Determine the (X, Y) coordinate at the center of the cell enclosing the given text.  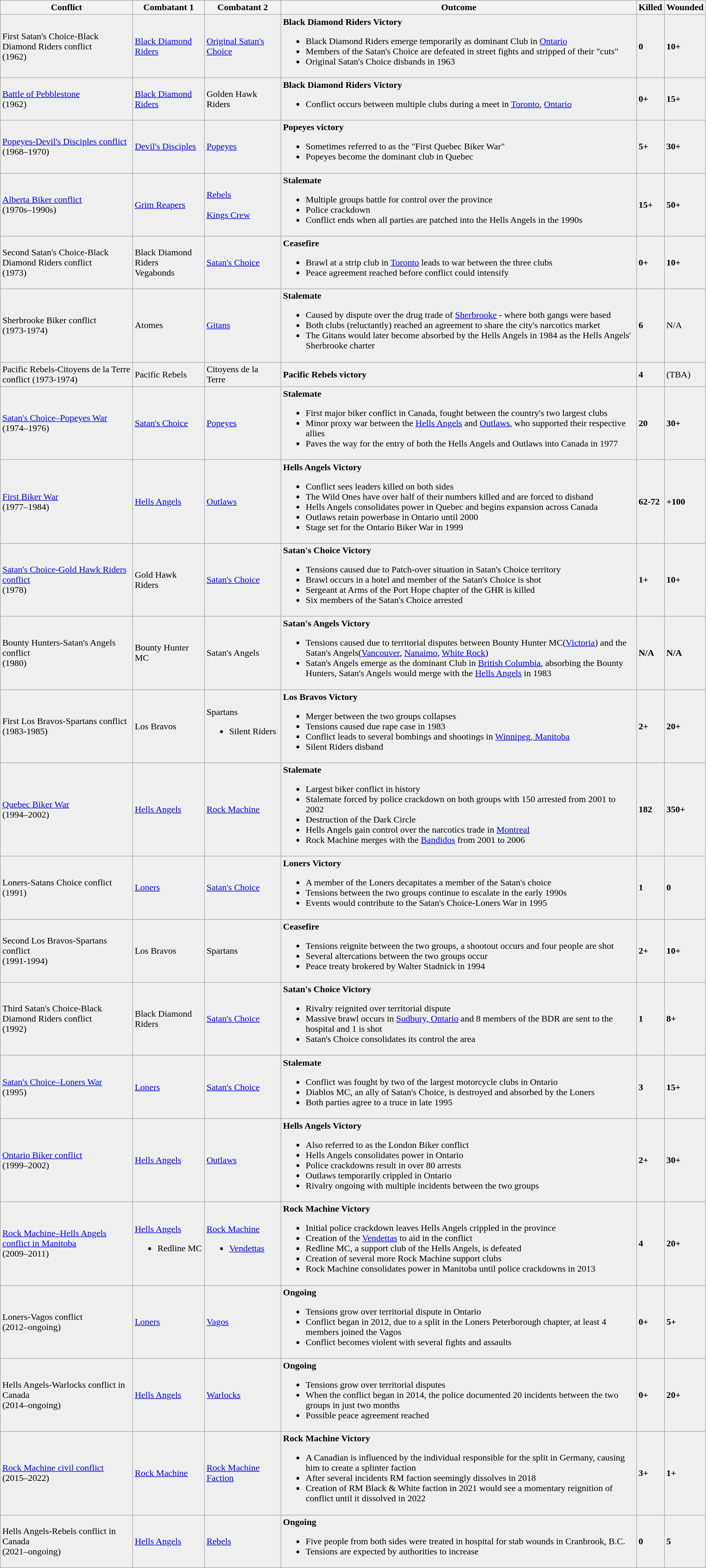
Rebels (243, 1541)
Wounded (685, 8)
(TBA) (685, 374)
182 (651, 810)
Spartans (243, 951)
Satan's Angels (243, 653)
Atomes (169, 325)
Golden Hawk Riders (243, 99)
Satan's Choice–Loners War(1995) (66, 1087)
+100 (685, 502)
20 (651, 423)
RebelsKings Crew (243, 204)
OngoingFive people from both sides were treated in hospital for stab wounds in Cranbrook, B.C.Tensions are expected by authorities to increase (459, 1541)
350+ (685, 810)
Third Satan's Choice-Black Diamond Riders conflict(1992) (66, 1019)
Vagos (243, 1322)
5 (685, 1541)
Alberta Biker conflict(1970s–1990s) (66, 204)
CeasefireBrawl at a strip club in Toronto leads to war between the three clubsPeace agreement reached before conflict could intensify (459, 262)
8+ (685, 1019)
Combatant 1 (169, 8)
Ontario Biker conflict(1999–2002) (66, 1160)
First Los Bravos-Spartans conflict(1983-1985) (66, 726)
Black Diamond Riders Vegabonds (169, 262)
Battle of Pebblestone(1962) (66, 99)
Popeyes victorySometimes referred to as the "First Quebec Biker War"Popeyes become the dominant club in Quebec (459, 147)
Quebec Biker War(1994–2002) (66, 810)
Second Satan's Choice-Black Diamond Riders conflict(1973) (66, 262)
Bounty Hunters-Satan's Angels conflict(1980) (66, 653)
SpartansSilent Riders (243, 726)
Black Diamond Riders VictoryConflict occurs between multiple clubs during a meet in Toronto, Ontario (459, 99)
Devil's Disciples (169, 147)
Sherbrooke Biker conflict(1973-1974) (66, 325)
Pacific Rebels (169, 374)
Grim Reapers (169, 204)
Combatant 2 (243, 8)
Rock MachineVendettas (243, 1244)
Satan's Choice–Popeyes War (1974–1976) (66, 423)
Hells Angels-Rebels conflict in Canada(2021–ongoing) (66, 1541)
Bounty Hunter MC (169, 653)
Hells AngelsRedline MC (169, 1244)
3 (651, 1087)
50+ (685, 204)
Loners-Vagos conflict(2012–ongoing) (66, 1322)
Rock Machine civil conflict(2015–2022) (66, 1473)
Hells Angels-Warlocks conflict in Canada(2014–ongoing) (66, 1395)
First Satan's Choice-Black Diamond Riders conflict(1962) (66, 46)
Conflict (66, 8)
Gold Hawk Riders (169, 580)
Original Satan's Choice (243, 46)
Pacific Rebels victory (459, 374)
Pacific Rebels-Citoyens de la Terre conflict (1973-1974) (66, 374)
Rock Machine Faction (243, 1473)
62-72 (651, 502)
Satan's Choice-Gold Hawk Riders conflict(1978) (66, 580)
Popeyes-Devil's Disciples conflict(1968–1970) (66, 147)
Loners-Satans Choice conflict(1991) (66, 888)
Outcome (459, 8)
Citoyens de la Terre (243, 374)
Gitans (243, 325)
Warlocks (243, 1395)
First Biker War(1977–1984) (66, 502)
Rock Machine–Hells Angels conflict in Manitoba(2009–2011) (66, 1244)
3+ (651, 1473)
6 (651, 325)
Second Los Bravos-Spartans conflict(1991-1994) (66, 951)
Killed (651, 8)
